Search for the cell housing the specified text and yield its [x, y] center coordinate. 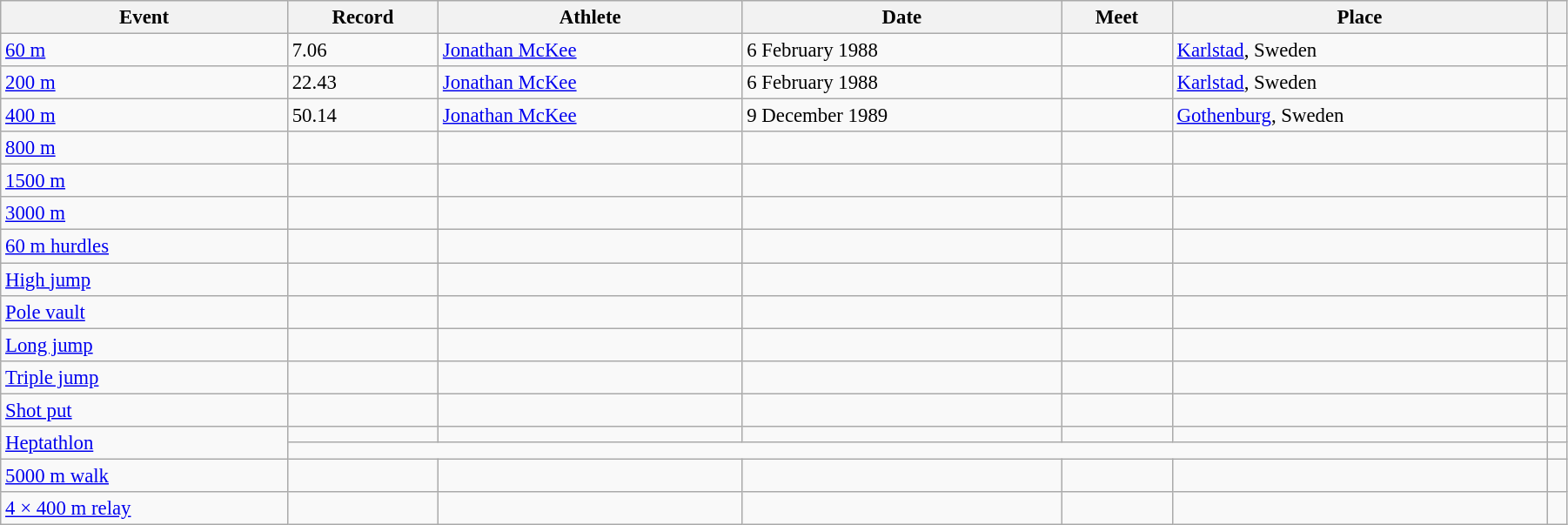
3000 m [144, 213]
9 December 1989 [901, 116]
800 m [144, 148]
50.14 [362, 116]
Date [901, 17]
60 m hurdles [144, 246]
Long jump [144, 345]
Meet [1117, 17]
High jump [144, 279]
Athlete [590, 17]
Record [362, 17]
5000 m walk [144, 475]
7.06 [362, 50]
200 m [144, 83]
Heptathlon [144, 443]
Shot put [144, 410]
60 m [144, 50]
Event [144, 17]
1500 m [144, 181]
22.43 [362, 83]
4 × 400 m relay [144, 508]
Triple jump [144, 377]
Place [1359, 17]
Pole vault [144, 312]
Gothenburg, Sweden [1359, 116]
400 m [144, 116]
